Identify which cell holds the provided text, then report its [X, Y] central coordinate. 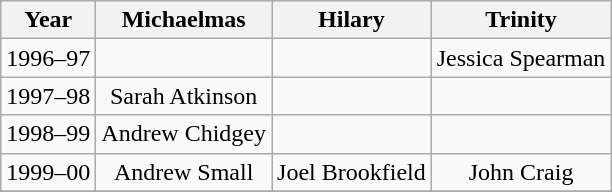
Jessica Spearman [521, 58]
1996–97 [48, 58]
1998–99 [48, 134]
Year [48, 20]
Joel Brookfield [352, 172]
Sarah Atkinson [184, 96]
1997–98 [48, 96]
Andrew Small [184, 172]
1999–00 [48, 172]
John Craig [521, 172]
Hilary [352, 20]
Trinity [521, 20]
Michaelmas [184, 20]
Andrew Chidgey [184, 134]
